Search for the cell housing the specified text and yield its (x, y) center coordinate. 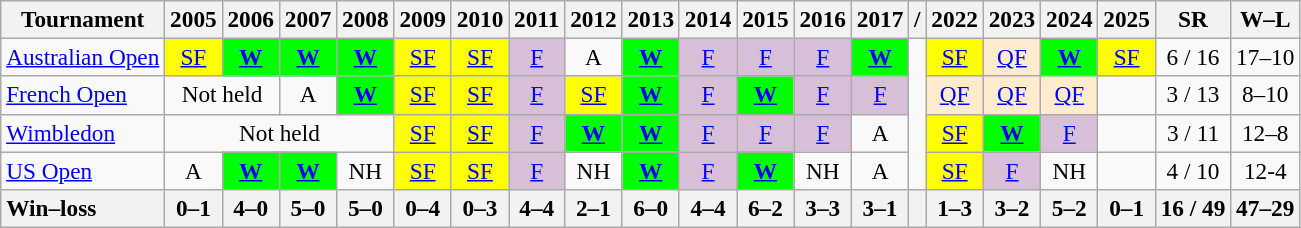
2014 (708, 19)
12–8 (1266, 133)
Tournament (83, 19)
2024 (1070, 19)
47–29 (1266, 208)
SR (1192, 19)
4–0 (250, 208)
17–10 (1266, 57)
2005 (194, 19)
2008 (366, 19)
8–10 (1266, 95)
0–3 (480, 208)
Australian Open (83, 57)
2009 (422, 19)
12-4 (1266, 170)
2025 (1126, 19)
6–2 (766, 208)
2–1 (594, 208)
2015 (766, 19)
2013 (650, 19)
3 / 11 (1192, 133)
1–3 (954, 208)
Win–loss (83, 208)
3–3 (822, 208)
French Open (83, 95)
2023 (1012, 19)
4 / 10 (1192, 170)
2016 (822, 19)
6 / 16 (1192, 57)
2006 (250, 19)
Wimbledon (83, 133)
US Open (83, 170)
3 / 13 (1192, 95)
2012 (594, 19)
W–L (1266, 19)
2007 (308, 19)
5–2 (1070, 208)
2022 (954, 19)
6–0 (650, 208)
0–4 (422, 208)
3–1 (880, 208)
2011 (537, 19)
/ (918, 19)
3–2 (1012, 208)
16 / 49 (1192, 208)
2010 (480, 19)
2017 (880, 19)
